Return (x, y) of the center of cell containing provided text 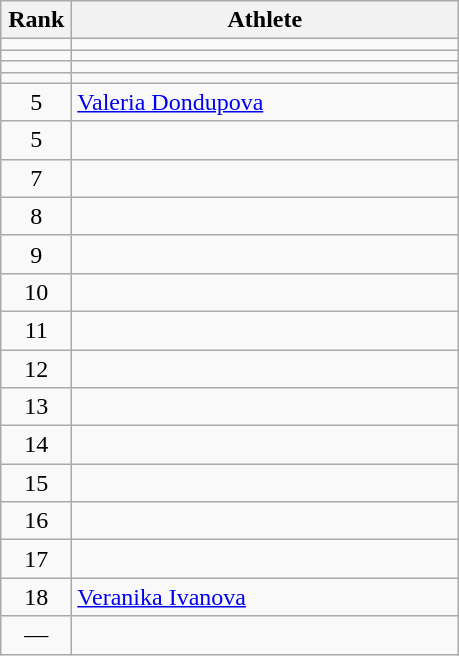
16 (36, 521)
Athlete (265, 20)
13 (36, 407)
Valeria Dondupova (265, 102)
18 (36, 597)
14 (36, 445)
8 (36, 216)
7 (36, 178)
— (36, 635)
17 (36, 559)
Veranika Ivanova (265, 597)
15 (36, 483)
10 (36, 292)
Rank (36, 20)
9 (36, 254)
12 (36, 369)
11 (36, 330)
